Detect which cell encompasses the target text, then output its [X, Y] center coordinate. 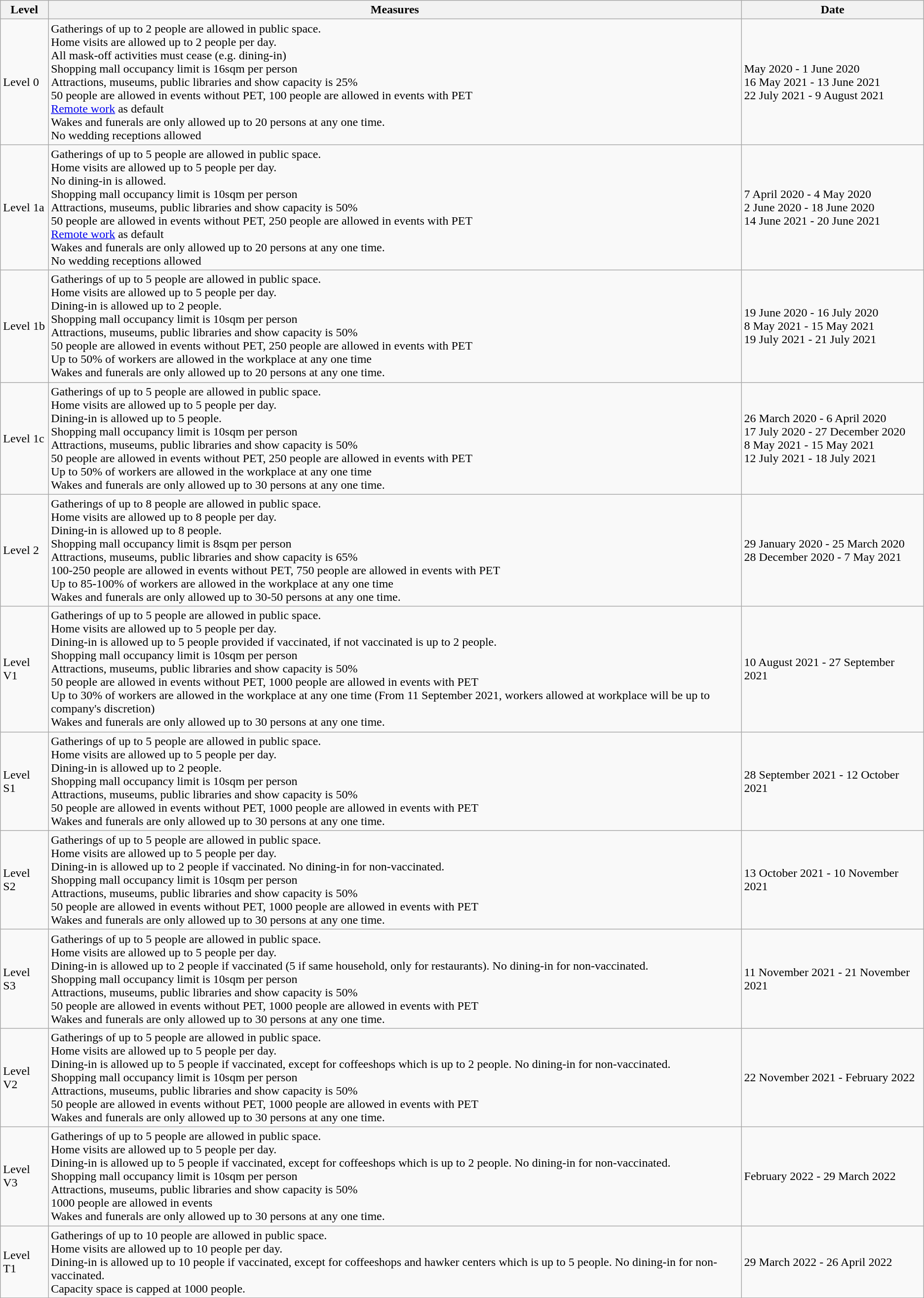
Level V3 [25, 1176]
11 November 2021 - 21 November 2021 [832, 979]
19 June 2020 - 16 July 20208 May 2021 - 15 May 202119 July 2021 - 21 July 2021 [832, 326]
26 March 2020 - 6 April 202017 July 2020 - 27 December 20208 May 2021 - 15 May 202112 July 2021 - 18 July 2021 [832, 438]
Level 1a [25, 207]
Level V1 [25, 669]
February 2022 - 29 March 2022 [832, 1176]
28 September 2021 - 12 October 2021 [832, 781]
Level T1 [25, 1261]
Level 0 [25, 82]
Level S2 [25, 880]
10 August 2021 - 27 September 2021 [832, 669]
13 October 2021 - 10 November 2021 [832, 880]
22 November 2021 - February 2022 [832, 1077]
29 January 2020 - 25 March 202028 December 2020 - 7 May 2021 [832, 550]
7 April 2020 - 4 May 20202 June 2020 - 18 June 202014 June 2021 - 20 June 2021 [832, 207]
Level 1c [25, 438]
Level 1b [25, 326]
Date [832, 10]
Level 2 [25, 550]
Level V2 [25, 1077]
May 2020 - 1 June 202016 May 2021 - 13 June 202122 July 2021 - 9 August 2021 [832, 82]
29 March 2022 - 26 April 2022 [832, 1261]
Level S3 [25, 979]
Measures [395, 10]
Level S1 [25, 781]
Level [25, 10]
